Return the [x, y] coordinate for the center point of the cell that contains the specified text.  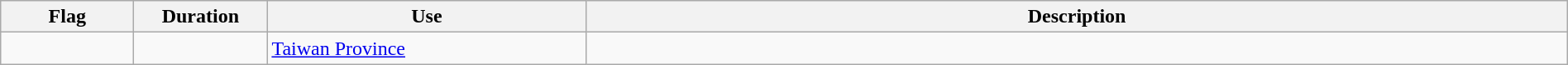
Taiwan Province [427, 48]
Duration [200, 17]
Use [427, 17]
Flag [68, 17]
Description [1077, 17]
